Return (x, y) of the center of cell containing provided text 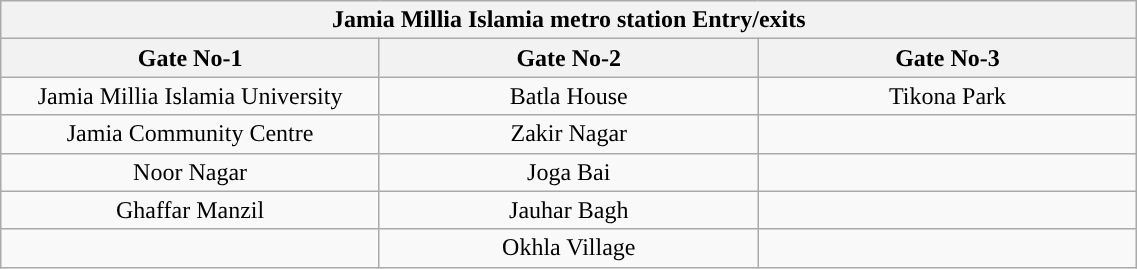
Gate No-2 (568, 58)
Jamia Community Centre (190, 134)
Jamia Millia Islamia metro station Entry/exits (569, 20)
Gate No-1 (190, 58)
Jauhar Bagh (568, 210)
Noor Nagar (190, 172)
Okhla Village (568, 248)
Jamia Millia Islamia University (190, 96)
Zakir Nagar (568, 134)
Gate No-3 (948, 58)
Batla House (568, 96)
Ghaffar Manzil (190, 210)
Tikona Park (948, 96)
Joga Bai (568, 172)
